Capture the cell that displays the provided text and extract its [x, y] central coordinate. 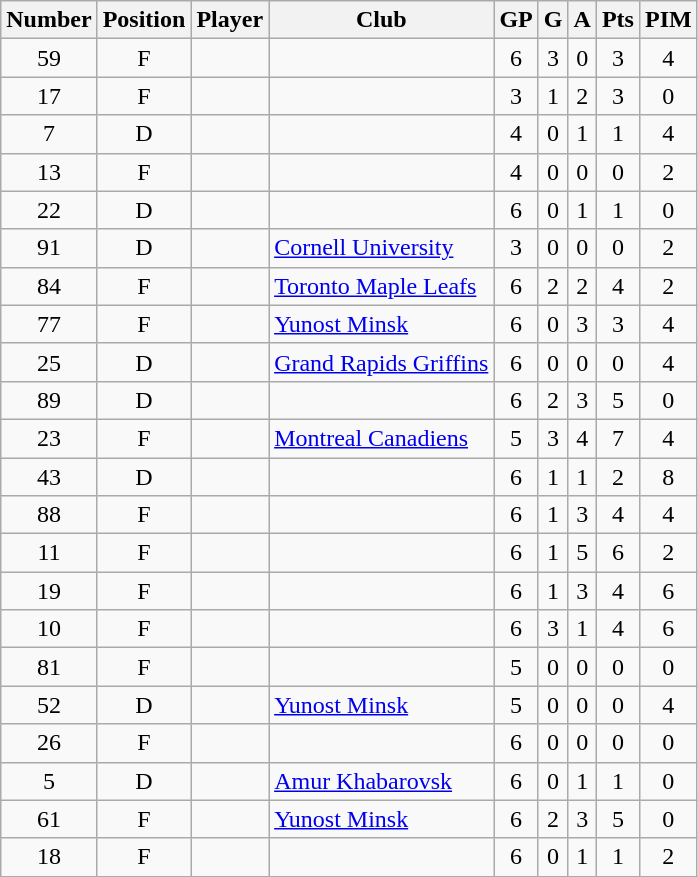
8 [668, 477]
43 [49, 477]
GP [516, 20]
89 [49, 400]
22 [49, 210]
Toronto Maple Leafs [382, 286]
PIM [668, 20]
10 [49, 629]
23 [49, 438]
Number [49, 20]
17 [49, 96]
61 [49, 819]
Club [382, 20]
G [553, 20]
13 [49, 172]
26 [49, 743]
59 [49, 58]
Position [144, 20]
25 [49, 362]
77 [49, 324]
52 [49, 705]
18 [49, 857]
19 [49, 591]
Montreal Canadiens [382, 438]
11 [49, 553]
Pts [618, 20]
Cornell University [382, 248]
Grand Rapids Griffins [382, 362]
81 [49, 667]
Amur Khabarovsk [382, 781]
88 [49, 515]
84 [49, 286]
Player [230, 20]
91 [49, 248]
A [582, 20]
